Detect which cell encompasses the target text, then output its [X, Y] center coordinate. 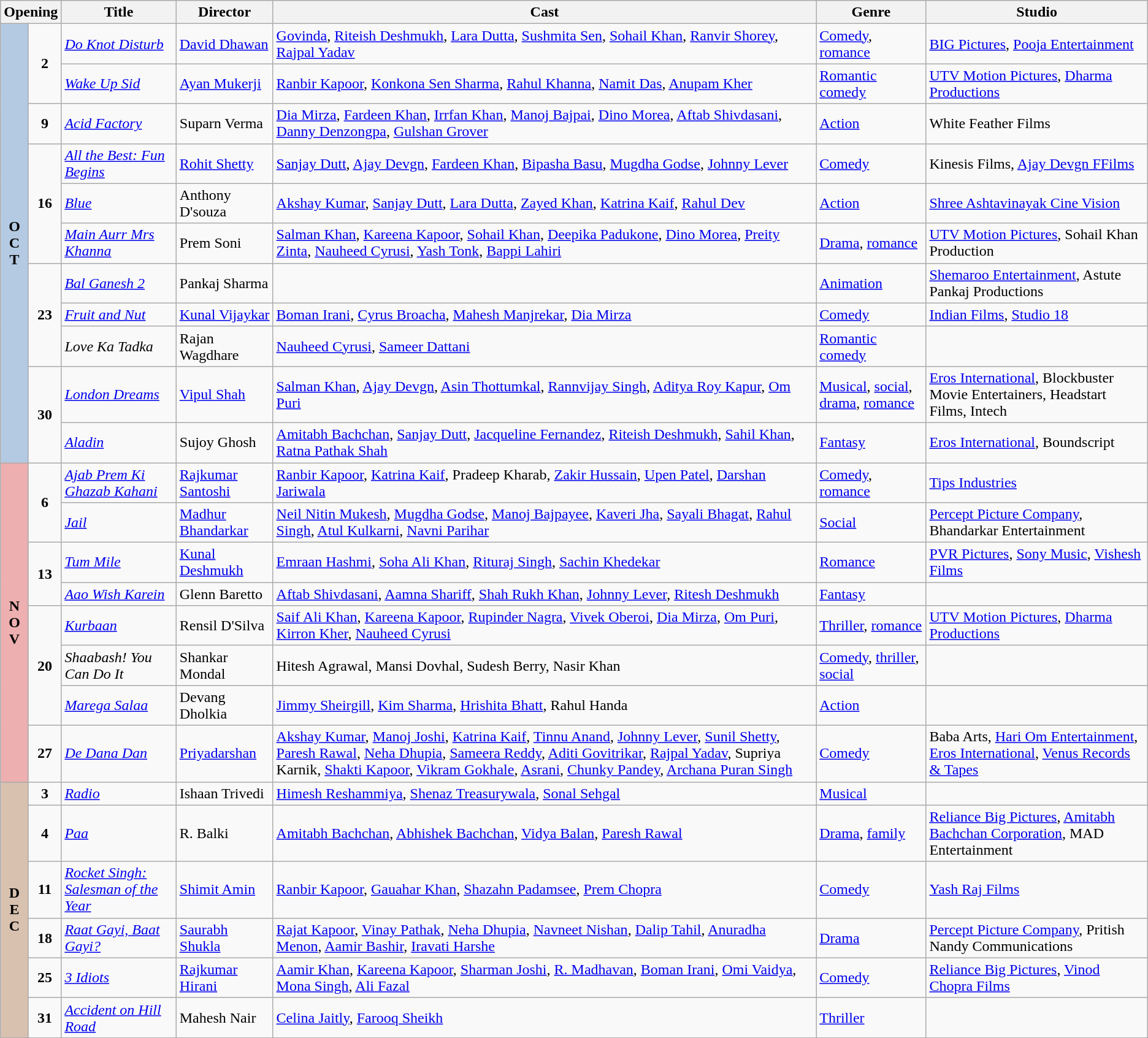
Wake Up Sid [119, 83]
Musical [871, 793]
Saif Ali Khan, Kareena Kapoor, Rupinder Nagra, Vivek Oberoi, Dia Mirza, Om Puri, Kirron Kher, Nauheed Cyrusi [545, 625]
30 [45, 414]
Suparn Verma [224, 124]
Main Aurr Mrs Khanna [119, 243]
Genre [871, 12]
Blue [119, 204]
Drama, family [871, 833]
Rajan Wagdhare [224, 346]
PVR Pictures, Sony Music, Vishesh Films [1036, 563]
31 [45, 1018]
Studio [1036, 12]
Do Knot Disturb [119, 44]
Amitabh Bachchan, Sanjay Dutt, Jacqueline Fernandez, Riteish Deshmukh, Sahil Khan, Ratna Pathak Shah [545, 443]
6 [45, 502]
All the Best: Fun Begins [119, 163]
Amitabh Bachchan, Abhishek Bachchan, Vidya Balan, Paresh Rawal [545, 833]
Nauheed Cyrusi, Sameer Dattani [545, 346]
Raat Gayi, Baat Gayi? [119, 938]
Aftab Shivdasani, Aamna Shariff, Shah Rukh Khan, Johnny Lever, Ritesh Deshmukh [545, 594]
Aladin [119, 443]
Rajkumar Hirani [224, 977]
20 [45, 666]
Opening [31, 12]
Akshay Kumar, Sanjay Dutt, Lara Dutta, Zayed Khan, Katrina Kaif, Rahul Dev [545, 204]
Hitesh Agrawal, Mansi Dovhal, Sudesh Berry, Nasir Khan [545, 666]
Bal Ganesh 2 [119, 283]
NOV [15, 622]
Rocket Singh: Salesman of the Year [119, 890]
Ranbir Kapoor, Konkona Sen Sharma, Rahul Khanna, Namit Das, Anupam Kher [545, 83]
16 [45, 204]
UTV Motion Pictures, Sohail Khan Production [1036, 243]
Rajkumar Santoshi [224, 482]
Pankaj Sharma [224, 283]
Acid Factory [119, 124]
Himesh Reshammiya, Shenaz Treasurywala, Sonal Sehgal [545, 793]
Priyadarshan [224, 754]
De Dana Dan [119, 754]
White Feather Films [1036, 124]
Ayan Mukerji [224, 83]
Sanjay Dutt, Ajay Devgn, Fardeen Khan, Bipasha Basu, Mugdha Godse, Johnny Lever [545, 163]
Devang Dholkia [224, 705]
4 [45, 833]
9 [45, 124]
Reliance Big Pictures, Amitabh Bachchan Corporation, MAD Entertainment [1036, 833]
Romance [871, 563]
Neil Nitin Mukesh, Mugdha Godse, Manoj Bajpayee, Kaveri Jha, Sayali Bhagat, Rahul Singh, Atul Kulkarni, Navni Parihar [545, 522]
Ranbir Kapoor, Gauahar Khan, Shazahn Padamsee, Prem Chopra [545, 890]
Glenn Baretto [224, 594]
Sujoy Ghosh [224, 443]
Accident on Hill Road [119, 1018]
3 [45, 793]
11 [45, 890]
Ishaan Trivedi [224, 793]
Kurbaan [119, 625]
Radio [119, 793]
Tips Industries [1036, 482]
Eros International, Blockbuster Movie Entertainers, Headstart Films, Intech [1036, 394]
Love Ka Tadka [119, 346]
Madhur Bhandarkar [224, 522]
23 [45, 315]
Aamir Khan, Kareena Kapoor, Sharman Joshi, R. Madhavan, Boman Irani, Omi Vaidya, Mona Singh, Ali Fazal [545, 977]
Yash Raj Films [1036, 890]
Shemaroo Entertainment, Astute Pankaj Productions [1036, 283]
Drama, romance [871, 243]
Jimmy Sheirgill, Kim Sharma, Hrishita Bhatt, Rahul Handa [545, 705]
Fruit and Nut [119, 315]
R. Balki [224, 833]
2 [45, 64]
Animation [871, 283]
Percept Picture Company, Pritish Nandy Communications [1036, 938]
Kinesis Films, Ajay Devgn FFilms [1036, 163]
Aao Wish Karein [119, 594]
BIG Pictures, Pooja Entertainment [1036, 44]
Ranbir Kapoor, Katrina Kaif, Pradeep Kharab, Zakir Hussain, Upen Patel, Darshan Jariwala [545, 482]
Drama [871, 938]
Ajab Prem Ki Ghazab Kahani [119, 482]
Eros International, Boundscript [1036, 443]
Tum Mile [119, 563]
Rajat Kapoor, Vinay Pathak, Neha Dhupia, Navneet Nishan, Dalip Tahil, Anuradha Menon, Aamir Bashir, Iravati Harshe [545, 938]
Rohit Shetty [224, 163]
David Dhawan [224, 44]
Salman Khan, Kareena Kapoor, Sohail Khan, Deepika Padukone, Dino Morea, Preity Zinta, Nauheed Cyrusi, Yash Tonk, Bappi Lahiri [545, 243]
Thriller, romance [871, 625]
Shree Ashtavinayak Cine Vision [1036, 204]
Shimit Amin [224, 890]
London Dreams [119, 394]
Boman Irani, Cyrus Broacha, Mahesh Manjrekar, Dia Mirza [545, 315]
Marega Salaa [119, 705]
Vipul Shah [224, 394]
Saurabh Shukla [224, 938]
Anthony D'souza [224, 204]
Kunal Vijaykar [224, 315]
OCT [15, 243]
Thriller [871, 1018]
Shaabash! You Can Do It [119, 666]
13 [45, 574]
Reliance Big Pictures, Vinod Chopra Films [1036, 977]
Mahesh Nair [224, 1018]
Title [119, 12]
Celina Jaitly, Farooq Sheikh [545, 1018]
Musical, social, drama, romance [871, 394]
Shankar Mondal [224, 666]
Cast [545, 12]
3 Idiots [119, 977]
18 [45, 938]
Prem Soni [224, 243]
25 [45, 977]
Director [224, 12]
Indian Films, Studio 18 [1036, 315]
Dia Mirza, Fardeen Khan, Irrfan Khan, Manoj Bajpai, Dino Morea, Aftab Shivdasani, Danny Denzongpa, Gulshan Grover [545, 124]
Social [871, 522]
DEC [15, 910]
Rensil D'Silva [224, 625]
Percept Picture Company, Bhandarkar Entertainment [1036, 522]
Baba Arts, Hari Om Entertainment, Eros International, Venus Records & Tapes [1036, 754]
Comedy, thriller, social [871, 666]
Govinda, Riteish Deshmukh, Lara Dutta, Sushmita Sen, Sohail Khan, Ranvir Shorey, Rajpal Yadav [545, 44]
Jail [119, 522]
Kunal Deshmukh [224, 563]
Emraan Hashmi, Soha Ali Khan, Rituraj Singh, Sachin Khedekar [545, 563]
27 [45, 754]
Salman Khan, Ajay Devgn, Asin Thottumkal, Rannvijay Singh, Aditya Roy Kapur, Om Puri [545, 394]
Paa [119, 833]
